Extract the (x, y) coordinate from the center of the cell holding the provided text.  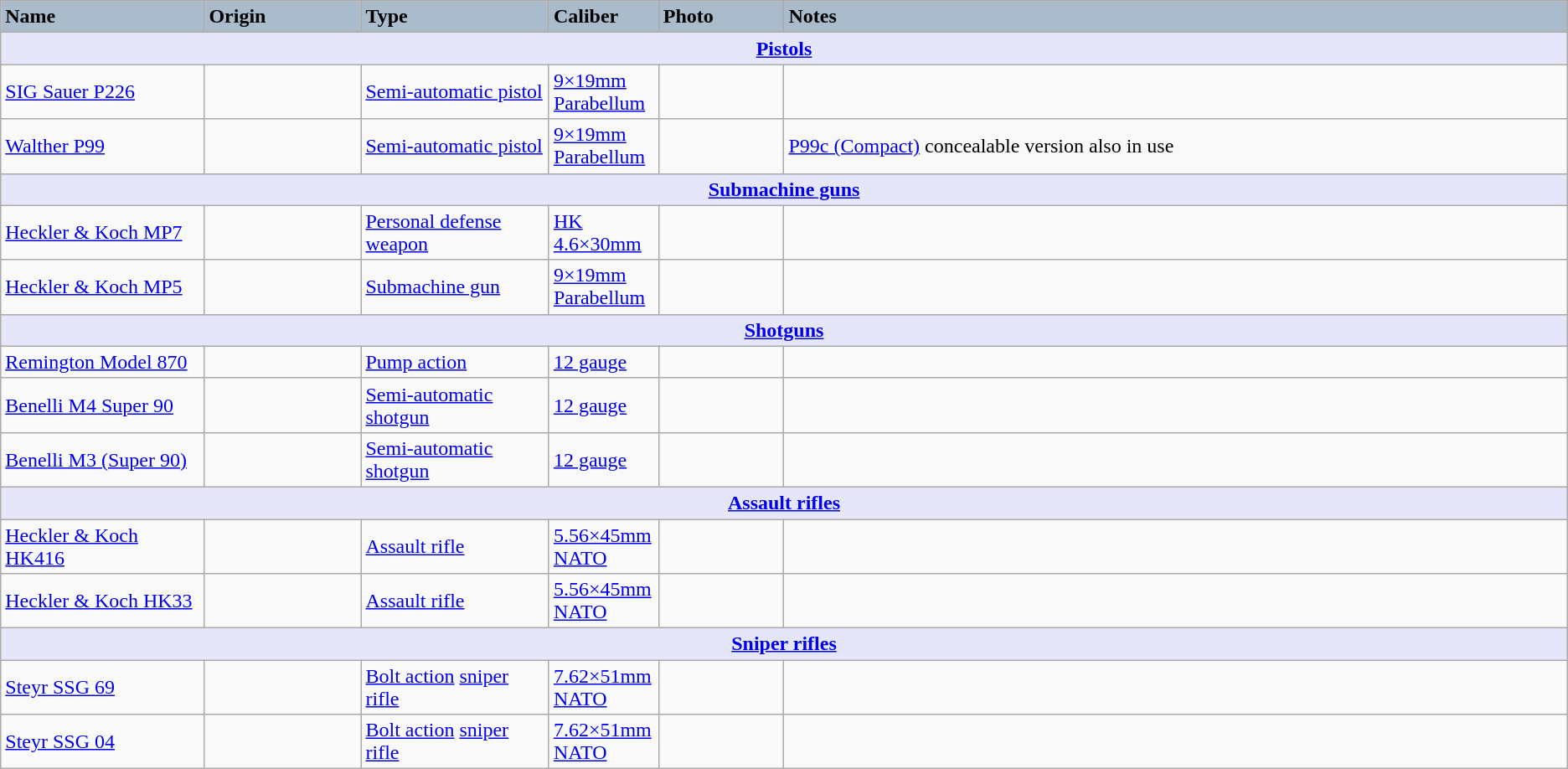
HK 4.6×30mm (603, 233)
SIG Sauer P226 (102, 92)
Origin (283, 17)
Pump action (455, 362)
Sniper rifles (784, 644)
Pistols (784, 49)
Remington Model 870 (102, 362)
Steyr SSG 04 (102, 742)
P99c (Compact) concealable version also in use (1176, 146)
Heckler & Koch MP5 (102, 286)
Walther P99 (102, 146)
Photo (721, 17)
Notes (1176, 17)
Type (455, 17)
Personal defense weapon (455, 233)
Name (102, 17)
Submachine guns (784, 189)
Shotguns (784, 330)
Benelli M3 (Super 90) (102, 459)
Submachine gun (455, 286)
Caliber (603, 17)
Steyr SSG 69 (102, 687)
Heckler & Koch MP7 (102, 233)
Heckler & Koch HK416 (102, 546)
Benelli M4 Super 90 (102, 405)
Assault rifles (784, 503)
Heckler & Koch HK33 (102, 601)
